Return the (x, y) coordinate for the center point of the cell that contains the specified text.  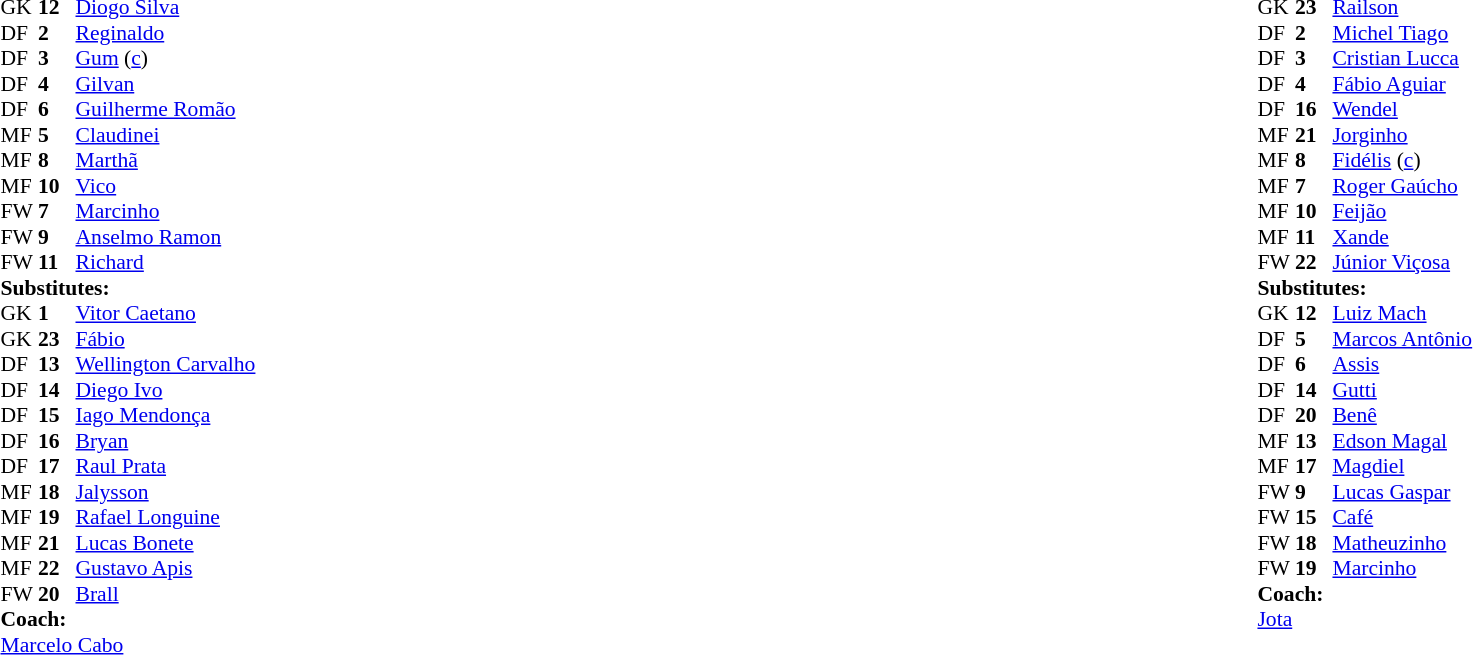
Luiz Mach (1402, 313)
Lucas Gaspar (1402, 492)
Rafael Longuine (166, 517)
Claudinei (166, 135)
12 (1314, 313)
Benê (1402, 415)
Gum (c) (166, 59)
Fábio (166, 339)
Gustavo Apis (166, 569)
Fábio Aguiar (1402, 84)
Roger Gaúcho (1402, 186)
Bryan (166, 441)
Vico (166, 186)
Júnior Viçosa (1402, 263)
Gilvan (166, 84)
Raul Prata (166, 467)
Anselmo Ramon (166, 237)
1 (57, 313)
Magdiel (1402, 467)
Feijão (1402, 211)
Assis (1402, 365)
Edson Magal (1402, 441)
Wellington Carvalho (166, 365)
Xande (1402, 237)
Gutti (1402, 390)
Fidélis (c) (1402, 161)
Wendel (1402, 109)
23 (57, 339)
Marthã (166, 161)
Cristian Lucca (1402, 59)
Guilherme Romão (166, 109)
Vitor Caetano (166, 313)
Lucas Bonete (166, 543)
Brall (166, 594)
Diego Ivo (166, 390)
Marcos Antônio (1402, 339)
Jorginho (1402, 135)
Jalysson (166, 492)
Matheuzinho (1402, 543)
Michel Tiago (1402, 33)
Iago Mendonça (166, 415)
Reginaldo (166, 33)
Richard (166, 263)
Jota (1364, 619)
Café (1402, 517)
